Return the (X, Y) coordinate for the center point of the cell that contains the specified text.  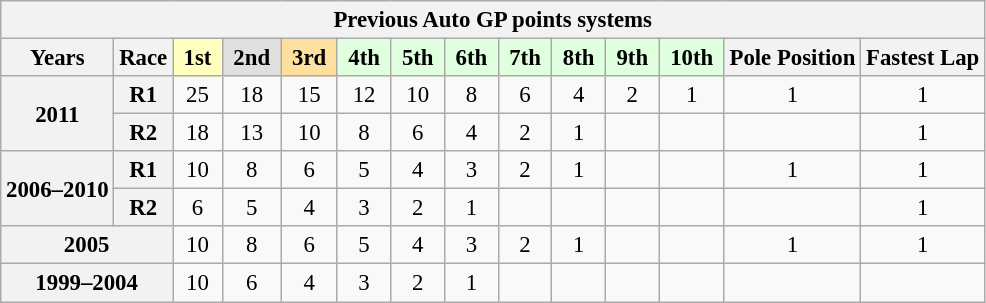
Years (58, 58)
10th (692, 58)
Previous Auto GP points systems (493, 20)
8th (579, 58)
3rd (309, 58)
Pole Position (792, 58)
1st (198, 58)
5th (418, 58)
2006–2010 (58, 188)
2011 (58, 114)
12 (364, 95)
9th (632, 58)
13 (252, 133)
4th (364, 58)
6th (472, 58)
Fastest Lap (923, 58)
2nd (252, 58)
25 (198, 95)
7th (525, 58)
1999–2004 (87, 283)
Race (144, 58)
15 (309, 95)
2005 (87, 245)
